Find where the given text appears and provide that cell's center as (x, y) coordinate. 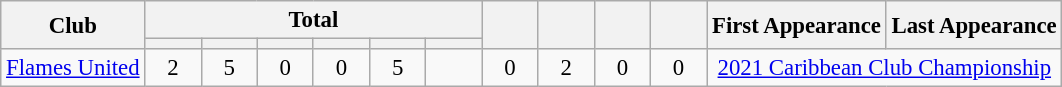
Last Appearance (974, 25)
First Appearance (797, 25)
Flames United (73, 68)
Total (314, 20)
Club (73, 25)
2021 Caribbean Club Championship (884, 68)
